Capture the cell that displays the provided text and extract its [x, y] central coordinate. 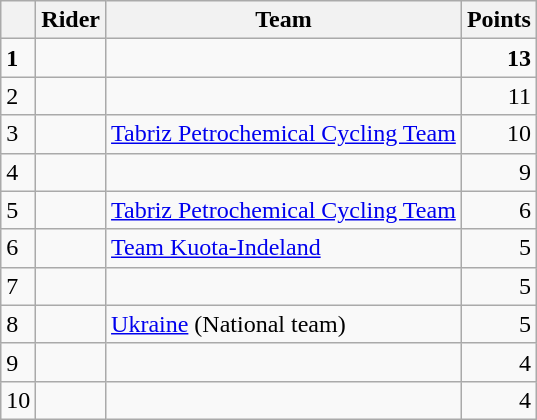
Team [284, 20]
8 [18, 324]
3 [18, 134]
Rider [71, 20]
11 [498, 96]
7 [18, 286]
13 [498, 58]
2 [18, 96]
Team Kuota-Indeland [284, 248]
1 [18, 58]
Ukraine (National team) [284, 324]
Points [498, 20]
